Return [x, y] of the center of cell containing provided text 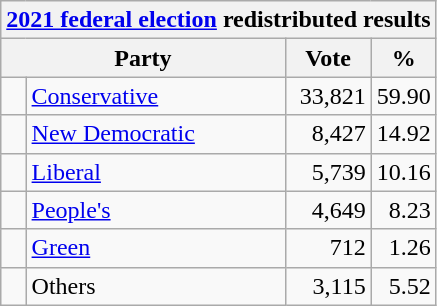
4,649 [328, 210]
3,115 [328, 286]
5,739 [328, 172]
2021 federal election redistributed results [218, 20]
Green [156, 248]
33,821 [328, 96]
1.26 [404, 248]
8.23 [404, 210]
5.52 [404, 286]
People's [156, 210]
% [404, 58]
14.92 [404, 134]
Vote [328, 58]
Party [143, 58]
59.90 [404, 96]
712 [328, 248]
Others [156, 286]
Conservative [156, 96]
New Democratic [156, 134]
Liberal [156, 172]
8,427 [328, 134]
10.16 [404, 172]
